Return the (x, y) coordinate for the center point of the cell that contains the specified text.  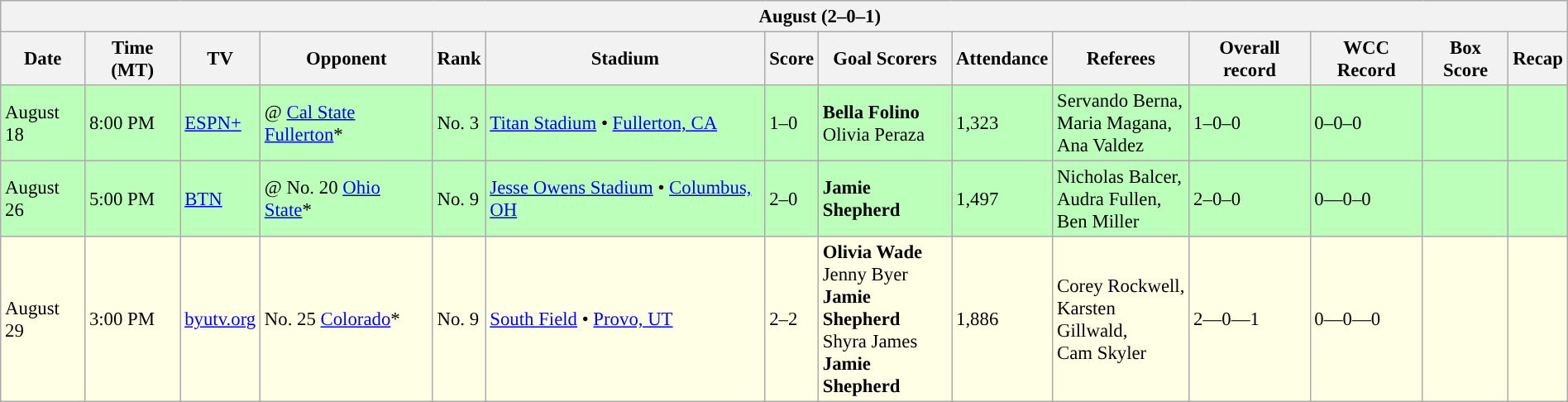
Bella Folino Olivia Peraza (885, 123)
Servando Berna, Maria Magana, Ana Valdez (1121, 123)
2–0–0 (1250, 199)
3:00 PM (132, 319)
Goal Scorers (885, 58)
0—0—0 (1366, 319)
ESPN+ (220, 123)
No. 3 (459, 123)
WCC Record (1366, 58)
Time (MT) (132, 58)
Stadium (625, 58)
@ No. 20 Ohio State* (347, 199)
1–0 (792, 123)
2–0 (792, 199)
TV (220, 58)
Date (43, 58)
August (2–0–1) (784, 17)
Recap (1538, 58)
8:00 PM (132, 123)
South Field • Provo, UT (625, 319)
Score (792, 58)
byutv.org (220, 319)
August 26 (43, 199)
Box Score (1465, 58)
Jesse Owens Stadium • Columbus, OH (625, 199)
@ Cal State Fullerton* (347, 123)
Nicholas Balcer, Audra Fullen, Ben Miller (1121, 199)
0—0–0 (1366, 199)
August 29 (43, 319)
Olivia Wade Jenny Byer Jamie Shepherd Shyra James Jamie Shepherd (885, 319)
August 18 (43, 123)
2—0—1 (1250, 319)
2–2 (792, 319)
0–0–0 (1366, 123)
1–0–0 (1250, 123)
Corey Rockwell, Karsten Gillwald, Cam Skyler (1121, 319)
BTN (220, 199)
Attendance (1002, 58)
1,886 (1002, 319)
Opponent (347, 58)
Titan Stadium • Fullerton, CA (625, 123)
No. 25 Colorado* (347, 319)
Referees (1121, 58)
Rank (459, 58)
5:00 PM (132, 199)
1,497 (1002, 199)
Jamie Shepherd (885, 199)
Overall record (1250, 58)
1,323 (1002, 123)
